Scan for the cell matching the given text and deliver its [x, y] coordinate at center. 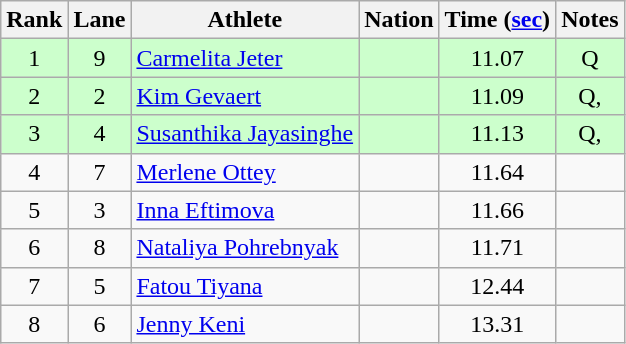
Carmelita Jeter [245, 58]
11.66 [498, 210]
11.13 [498, 134]
Fatou Tiyana [245, 286]
12.44 [498, 286]
Kim Gevaert [245, 96]
Jenny Keni [245, 324]
1 [34, 58]
11.64 [498, 172]
Nation [399, 20]
11.71 [498, 248]
Lane [100, 20]
Nataliya Pohrebnyak [245, 248]
Rank [34, 20]
9 [100, 58]
Athlete [245, 20]
Notes [590, 20]
Susanthika Jayasinghe [245, 134]
Inna Eftimova [245, 210]
13.31 [498, 324]
Time (sec) [498, 20]
11.07 [498, 58]
Merlene Ottey [245, 172]
Q [590, 58]
11.09 [498, 96]
